Find where the given text appears and provide that cell's center as (x, y) coordinate. 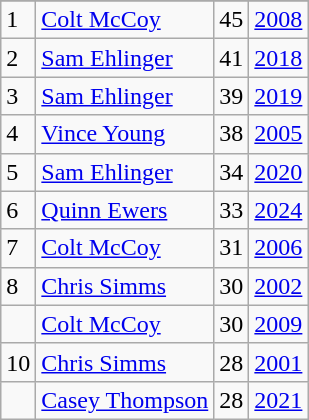
2005 (278, 134)
2009 (278, 324)
3 (18, 96)
7 (18, 248)
38 (232, 134)
8 (18, 286)
2006 (278, 248)
Casey Thompson (125, 400)
1 (18, 20)
31 (232, 248)
2020 (278, 172)
2019 (278, 96)
2018 (278, 58)
41 (232, 58)
6 (18, 210)
4 (18, 134)
39 (232, 96)
45 (232, 20)
Vince Young (125, 134)
2024 (278, 210)
34 (232, 172)
2 (18, 58)
5 (18, 172)
33 (232, 210)
2008 (278, 20)
2001 (278, 362)
2002 (278, 286)
Quinn Ewers (125, 210)
2021 (278, 400)
10 (18, 362)
